Extract the (X, Y) coordinate from the center of the cell holding the provided text.  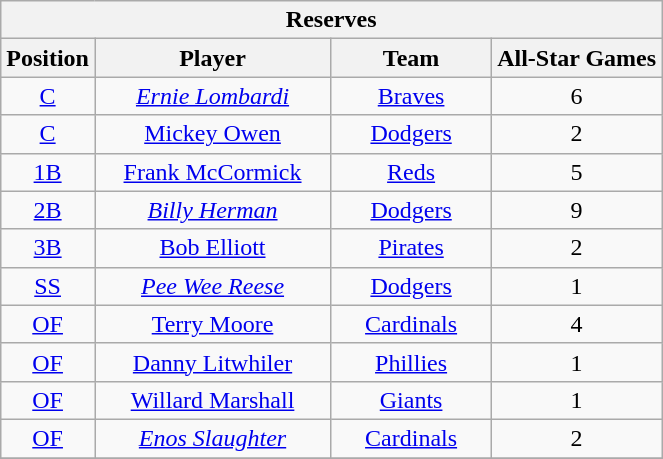
Pirates (412, 248)
Player (212, 58)
Mickey Owen (212, 134)
Danny Litwhiler (212, 362)
Terry Moore (212, 324)
All-Star Games (577, 58)
5 (577, 172)
6 (577, 96)
3B (48, 248)
Reserves (332, 20)
Position (48, 58)
Giants (412, 400)
Billy Herman (212, 210)
Reds (412, 172)
Frank McCormick (212, 172)
9 (577, 210)
1B (48, 172)
Team (412, 58)
2B (48, 210)
Willard Marshall (212, 400)
SS (48, 286)
Braves (412, 96)
Pee Wee Reese (212, 286)
4 (577, 324)
Bob Elliott (212, 248)
Ernie Lombardi (212, 96)
Phillies (412, 362)
Enos Slaughter (212, 438)
